For the text-containing cell, return its midpoint in (x, y) coordinate format. 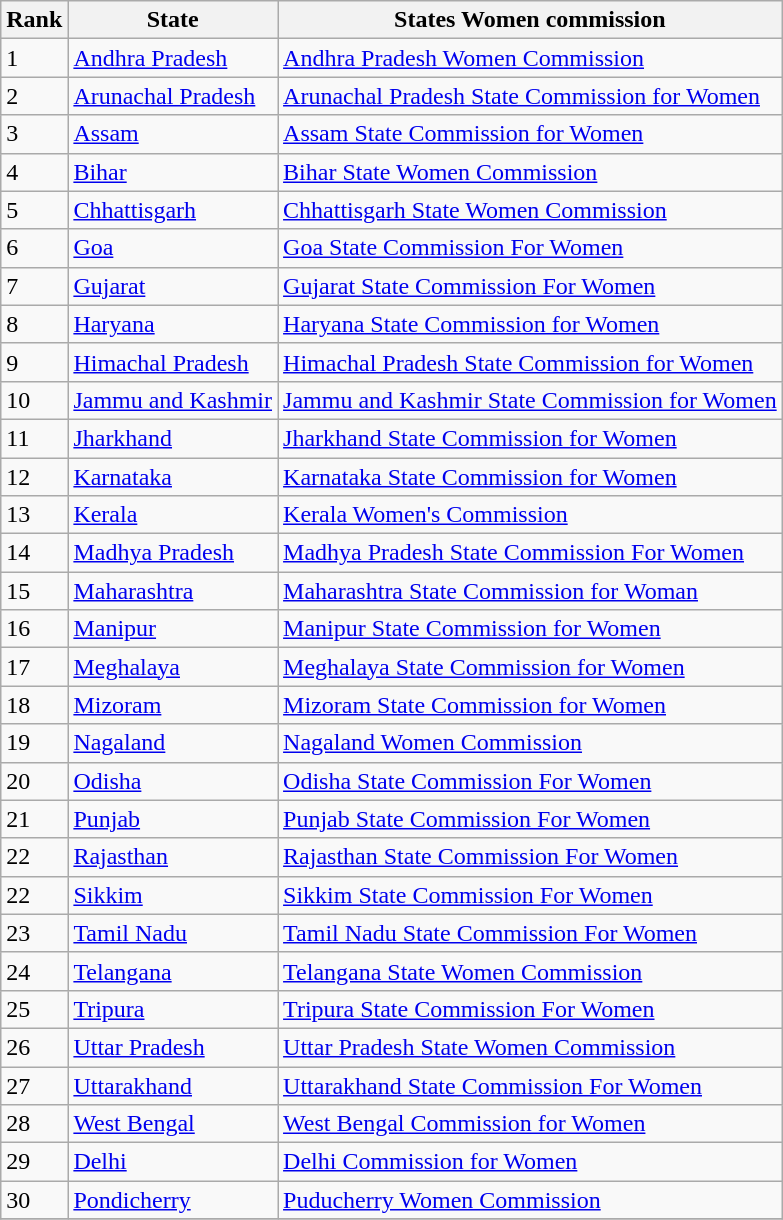
Jharkhand (173, 438)
18 (34, 705)
Chhattisgarh State Women Commission (530, 210)
Telangana (173, 971)
Rajasthan (173, 857)
16 (34, 629)
26 (34, 1047)
Karnataka State Commission for Women (530, 477)
Andhra Pradesh Women Commission (530, 58)
15 (34, 591)
5 (34, 210)
Punjab State Commission For Women (530, 819)
27 (34, 1085)
Kerala Women's Commission (530, 515)
Madhya Pradesh State Commission For Women (530, 553)
Tamil Nadu State Commission For Women (530, 933)
13 (34, 515)
Nagaland Women Commission (530, 743)
Pondicherry (173, 1200)
Tripura (173, 1009)
Bihar (173, 172)
Arunachal Pradesh (173, 96)
29 (34, 1162)
West Bengal (173, 1124)
Assam (173, 134)
Mizoram (173, 705)
State (173, 20)
Jammu and Kashmir State Commission for Women (530, 400)
17 (34, 667)
14 (34, 553)
28 (34, 1124)
Uttarakhand State Commission For Women (530, 1085)
Delhi Commission for Women (530, 1162)
Mizoram State Commission for Women (530, 705)
Manipur (173, 629)
Bihar State Women Commission (530, 172)
7 (34, 286)
Haryana (173, 324)
Karnataka (173, 477)
Rank (34, 20)
Tripura State Commission For Women (530, 1009)
Maharashtra (173, 591)
Odisha State Commission For Women (530, 781)
25 (34, 1009)
Gujarat State Commission For Women (530, 286)
Jharkhand State Commission for Women (530, 438)
Puducherry Women Commission (530, 1200)
6 (34, 248)
Assam State Commission for Women (530, 134)
Manipur State Commission for Women (530, 629)
Goa (173, 248)
Uttarakhand (173, 1085)
Telangana State Women Commission (530, 971)
Haryana State Commission for Women (530, 324)
2 (34, 96)
Meghalaya (173, 667)
Sikkim State Commission For Women (530, 895)
Delhi (173, 1162)
Himachal Pradesh (173, 362)
Madhya Pradesh (173, 553)
Meghalaya State Commission for Women (530, 667)
11 (34, 438)
24 (34, 971)
19 (34, 743)
Himachal Pradesh State Commission for Women (530, 362)
Andhra Pradesh (173, 58)
West Bengal Commission for Women (530, 1124)
9 (34, 362)
Sikkim (173, 895)
3 (34, 134)
Jammu and Kashmir (173, 400)
Chhattisgarh (173, 210)
Gujarat (173, 286)
States Women commission (530, 20)
Kerala (173, 515)
23 (34, 933)
Rajasthan State Commission For Women (530, 857)
4 (34, 172)
10 (34, 400)
8 (34, 324)
30 (34, 1200)
Maharashtra State Commission for Woman (530, 591)
1 (34, 58)
Uttar Pradesh State Women Commission (530, 1047)
20 (34, 781)
Arunachal Pradesh State Commission for Women (530, 96)
12 (34, 477)
Odisha (173, 781)
Nagaland (173, 743)
Tamil Nadu (173, 933)
Uttar Pradesh (173, 1047)
21 (34, 819)
Goa State Commission For Women (530, 248)
Punjab (173, 819)
